Pinpoint the cell where the given text exists, returning its (X, Y) midpoint coordinate. 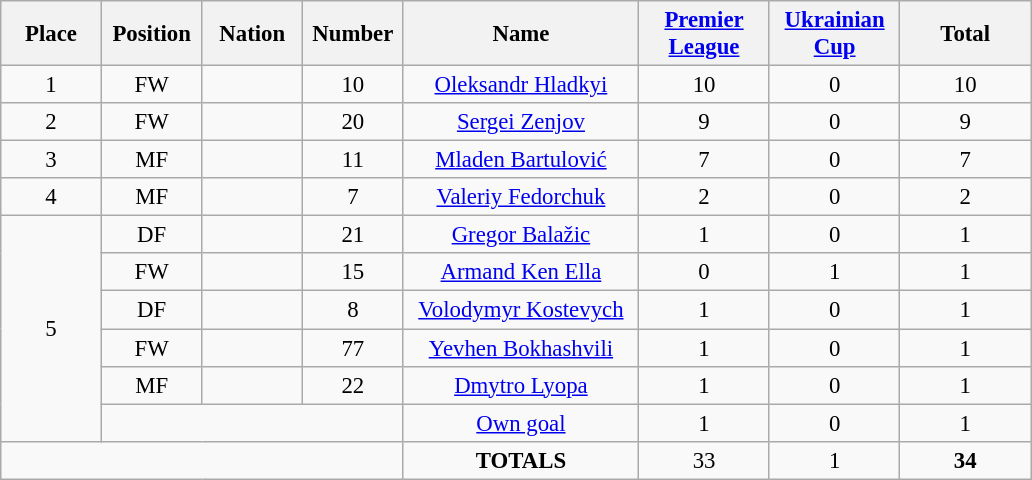
Position (152, 34)
Own goal (521, 423)
8 (354, 310)
77 (354, 348)
Valeriy Fedorchuk (521, 197)
33 (704, 460)
5 (52, 329)
21 (354, 235)
Number (354, 34)
Gregor Balažic (521, 235)
Ukrainian Cup (834, 34)
Name (521, 34)
Armand Ken Ella (521, 273)
20 (354, 122)
TOTALS (521, 460)
Mladen Bartulović (521, 160)
Total (966, 34)
4 (52, 197)
3 (52, 160)
34 (966, 460)
22 (354, 385)
Yevhen Bokhashvili (521, 348)
Sergei Zenjov (521, 122)
Nation (252, 34)
Oleksandr Hladkyi (521, 85)
Dmytro Lyopa (521, 385)
11 (354, 160)
Premier League (704, 34)
Place (52, 34)
15 (354, 273)
Volodymyr Kostevych (521, 310)
